Output the [X, Y] coordinate of the center of the cell containing the given text.  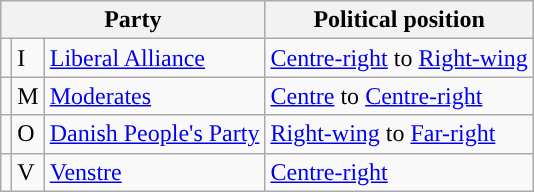
M [28, 96]
Centre-right [399, 172]
Political position [399, 20]
Venstre [154, 172]
Centre-right to Right-wing [399, 58]
Moderates [154, 96]
Party [133, 20]
O [28, 134]
I [28, 58]
Right-wing to Far-right [399, 134]
Danish People's Party [154, 134]
Centre to Centre-right [399, 96]
V [28, 172]
Liberal Alliance [154, 58]
